Return (x, y) of the center of cell containing provided text 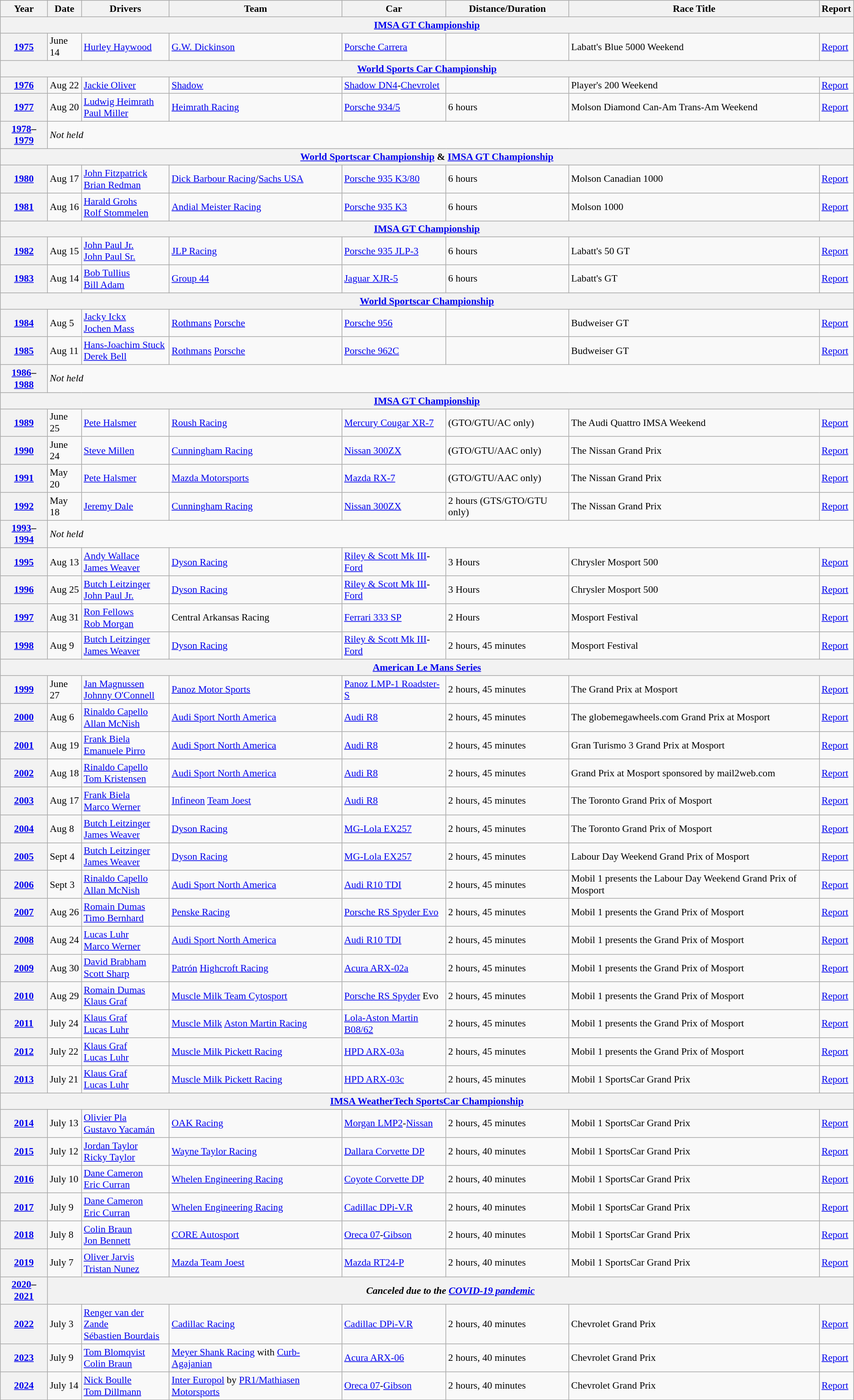
Shadow DN4-Chevrolet (394, 85)
1990 (24, 451)
Coyote Corvette DP (394, 1179)
Shadow (256, 85)
World Sportscar Championship (427, 301)
Jackie Oliver (126, 85)
Lucas Luhr Marco Werner (126, 940)
Olivier Pla Gustavo Yacamán (126, 1123)
2022 (24, 1325)
1980 (24, 179)
Aug 18 (65, 774)
Jan Magnussen Johnny O'Connell (126, 690)
Porsche 935 K3/80 (394, 179)
Aug 30 (65, 968)
Aug 20 (65, 108)
Jeremy Dale (126, 507)
The globemegawheels.com Grand Prix at Mosport (694, 717)
Mobil 1 presents the Labour Day Weekend Grand Prix of Mosport (694, 885)
Porsche 935 K3 (394, 207)
July 3 (65, 1325)
1975 (24, 46)
Mazda Motorsports (256, 478)
June 14 (65, 46)
Wayne Taylor Racing (256, 1152)
1984 (24, 323)
Oliver Jarvis Tristan Nunez (126, 1263)
Butch Leitzinger John Paul Jr. (126, 590)
American Le Mans Series (427, 668)
Player's 200 Weekend (694, 85)
Muscle Milk Aston Martin Racing (256, 1024)
2007 (24, 912)
Aug 25 (65, 590)
Central Arkansas Racing (256, 618)
2002 (24, 774)
Porsche 962C (394, 351)
May 20 (65, 478)
Aug 19 (65, 745)
Rinaldo Capello Tom Kristensen (126, 774)
Aug 15 (65, 251)
Harald Grohs Rolf Stommelen (126, 207)
Morgan LMP2-Nissan (394, 1123)
Dallara Corvette DP (394, 1152)
Sept 3 (65, 885)
2003 (24, 801)
June 24 (65, 451)
OAK Racing (256, 1123)
Molson Diamond Can-Am Trans-Am Weekend (694, 108)
2016 (24, 1179)
John Paul Jr. John Paul Sr. (126, 251)
Penske Racing (256, 912)
Team (256, 9)
Mazda RT24-P (394, 1263)
David Brabham Scott Sharp (126, 968)
Labatt's 50 GT (694, 251)
1997 (24, 618)
1976 (24, 85)
Ferrari 333 SP (394, 618)
1993–1994 (24, 534)
Aug 8 (65, 829)
June 25 (65, 423)
Labatt's GT (694, 279)
1992 (24, 507)
Meyer Shank Racing with Curb-Agajanian (256, 1358)
Mercury Cougar XR-7 (394, 423)
1981 (24, 207)
Aug 16 (65, 207)
Jaguar XJR-5 (394, 279)
Andy Wallace James Weaver (126, 562)
Panoz LMP-1 Roadster-S (394, 690)
World Sports Car Championship (427, 69)
1999 (24, 690)
1977 (24, 108)
The Audi Quattro IMSA Weekend (694, 423)
Aug 11 (65, 351)
July 12 (65, 1152)
Year (24, 9)
Panoz Motor Sports (256, 690)
2008 (24, 940)
July 24 (65, 1024)
Porsche 934/5 (394, 108)
Acura ARX-06 (394, 1358)
Nick Boulle Tom Dillmann (126, 1386)
Date (65, 9)
Heimrath Racing (256, 108)
The Grand Prix at Mosport (694, 690)
2020–2021 (24, 1290)
2010 (24, 996)
Aug 24 (65, 940)
Aug 13 (65, 562)
2019 (24, 1263)
Muscle Milk Team Cytosport (256, 996)
Mazda Team Joest (256, 1263)
Renger van der Zande Sébastien Bourdais (126, 1325)
2 hours (GTS/GTO/GTU only) (507, 507)
Molson 1000 (694, 207)
2009 (24, 968)
Jordan Taylor Ricky Taylor (126, 1152)
2014 (24, 1123)
World Sportscar Championship & IMSA GT Championship (427, 157)
2024 (24, 1386)
Porsche 935 JLP-3 (394, 251)
IMSA WeatherTech SportsCar Championship (427, 1102)
John Fitzpatrick Brian Redman (126, 179)
Aug 31 (65, 618)
Romain Dumas Timo Bernhard (126, 912)
Aug 22 (65, 85)
JLP Racing (256, 251)
Tom Blomqvist Colin Braun (126, 1358)
Porsche Carrera (394, 46)
Gran Turismo 3 Grand Prix at Mosport (694, 745)
1986–1988 (24, 379)
July 7 (65, 1263)
1982 (24, 251)
1985 (24, 351)
Aug 14 (65, 279)
Patrón Highcroft Racing (256, 968)
Andial Meister Racing (256, 207)
Ron Fellows Rob Morgan (126, 618)
(GTO/GTU/AC only) (507, 423)
1996 (24, 590)
Group 44 (256, 279)
2004 (24, 829)
Car (394, 9)
Bob Tullius Bill Adam (126, 279)
Inter Europol by PR1/Mathiasen Motorsports (256, 1386)
2005 (24, 856)
Ludwig Heimrath Paul Miller (126, 108)
1989 (24, 423)
June 27 (65, 690)
Infineon Team Joest (256, 801)
2000 (24, 717)
2012 (24, 1051)
Labour Day Weekend Grand Prix of Mosport (694, 856)
2018 (24, 1235)
Sept 4 (65, 856)
Dick Barbour Racing/Sachs USA (256, 179)
Frank Biela Marco Werner (126, 801)
Colin Braun Jon Bennett (126, 1235)
2006 (24, 885)
July 21 (65, 1080)
Drivers (126, 9)
Romain Dumas Klaus Graf (126, 996)
Hans-Joachim Stuck Derek Bell (126, 351)
2017 (24, 1207)
Acura ARX-02a (394, 968)
Aug 9 (65, 645)
Grand Prix at Mosport sponsored by mail2web.com (694, 774)
Lola-Aston Martin B08/62 (394, 1024)
CORE Autosport (256, 1235)
May 18 (65, 507)
HPD ARX-03c (394, 1080)
Aug 26 (65, 912)
Aug 5 (65, 323)
Distance/Duration (507, 9)
July 22 (65, 1051)
1998 (24, 645)
Canceled due to the COVID-19 pandemic (450, 1290)
HPD ARX-03a (394, 1051)
2013 (24, 1080)
Mazda RX-7 (394, 478)
Race Title (694, 9)
2001 (24, 745)
Aug 29 (65, 996)
2 Hours (507, 618)
Porsche 956 (394, 323)
2023 (24, 1358)
Labatt's Blue 5000 Weekend (694, 46)
Roush Racing (256, 423)
1978–1979 (24, 135)
1983 (24, 279)
2011 (24, 1024)
July 10 (65, 1179)
July 13 (65, 1123)
July 8 (65, 1235)
Hurley Haywood (126, 46)
Cadillac Racing (256, 1325)
Aug 6 (65, 717)
2015 (24, 1152)
1995 (24, 562)
Jacky Ickx Jochen Mass (126, 323)
1991 (24, 478)
G.W. Dickinson (256, 46)
Steve Millen (126, 451)
Frank Biela Emanuele Pirro (126, 745)
July 14 (65, 1386)
Molson Canadian 1000 (694, 179)
